Provide the [x, y] coordinate of the cell's center where the given text is located.  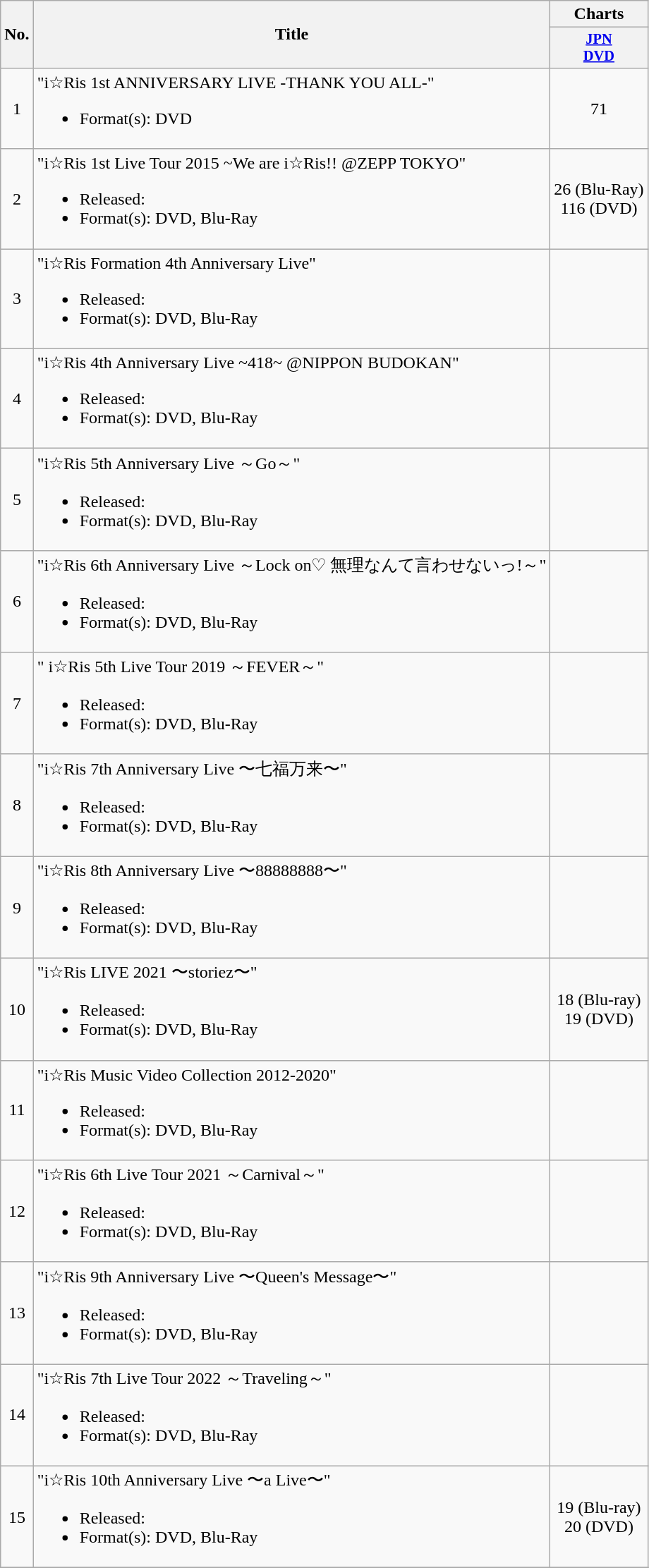
15 [17, 1517]
Charts [599, 14]
7 [17, 704]
"i☆Ris 8th Anniversary Live 〜88888888〜"Released: Format(s): DVD, Blu-Ray [292, 907]
2 [17, 199]
"i☆Ris Formation 4th Anniversary Live"Released: Format(s): DVD, Blu-Ray [292, 299]
6 [17, 601]
5 [17, 499]
71 [599, 109]
"i☆Ris 4th Anniversary Live ~418~ @NIPPON BUDOKAN"Released: Format(s): DVD, Blu-Ray [292, 399]
"i☆Ris 7th Anniversary Live 〜七福万来〜"Released: Format(s): DVD, Blu-Ray [292, 806]
"i☆Ris 9th Anniversary Live 〜Queen's Message〜"Released: Format(s): DVD, Blu-Ray [292, 1313]
13 [17, 1313]
JPNDVD [599, 48]
11 [17, 1110]
"i☆Ris 6th Live Tour 2021 ～Carnival～"Released: Format(s): DVD, Blu-Ray [292, 1212]
"i☆Ris LIVE 2021 〜storiez〜"Released: Format(s): DVD, Blu-Ray [292, 1010]
14 [17, 1415]
4 [17, 399]
1 [17, 109]
18 (Blu-ray)19 (DVD) [599, 1010]
10 [17, 1010]
19 (Blu-ray)20 (DVD) [599, 1517]
No. [17, 35]
8 [17, 806]
"i☆Ris 5th Anniversary Live ～Go～"Released: Format(s): DVD, Blu-Ray [292, 499]
Title [292, 35]
" i☆Ris 5th Live Tour 2019 ～FEVER～"Released: Format(s): DVD, Blu-Ray [292, 704]
3 [17, 299]
"i☆Ris 7th Live Tour 2022 ～Traveling～"Released: Format(s): DVD, Blu-Ray [292, 1415]
9 [17, 907]
"i☆Ris 1st Live Tour 2015 ~We are i☆Ris!! @ZEPP TOKYO"Released: Format(s): DVD, Blu-Ray [292, 199]
"i☆Ris Music Video Collection 2012-2020"Released: Format(s): DVD, Blu-Ray [292, 1110]
12 [17, 1212]
"i☆Ris 10th Anniversary Live 〜a Live〜"Released: Format(s): DVD, Blu-Ray [292, 1517]
26 (Blu-Ray)116 (DVD) [599, 199]
"i☆Ris 1st ANNIVERSARY LIVE -THANK YOU ALL-"Format(s): DVD [292, 109]
"i☆Ris 6th Anniversary Live ～Lock on♡ 無理なんて言わせないっ!～"Released: Format(s): DVD, Blu-Ray [292, 601]
